Return the [X, Y] coordinate for the center point of the cell that contains the specified text.  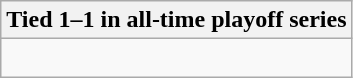
Tied 1–1 in all-time playoff series [176, 20]
